For the text-containing cell, return its midpoint in [X, Y] coordinate format. 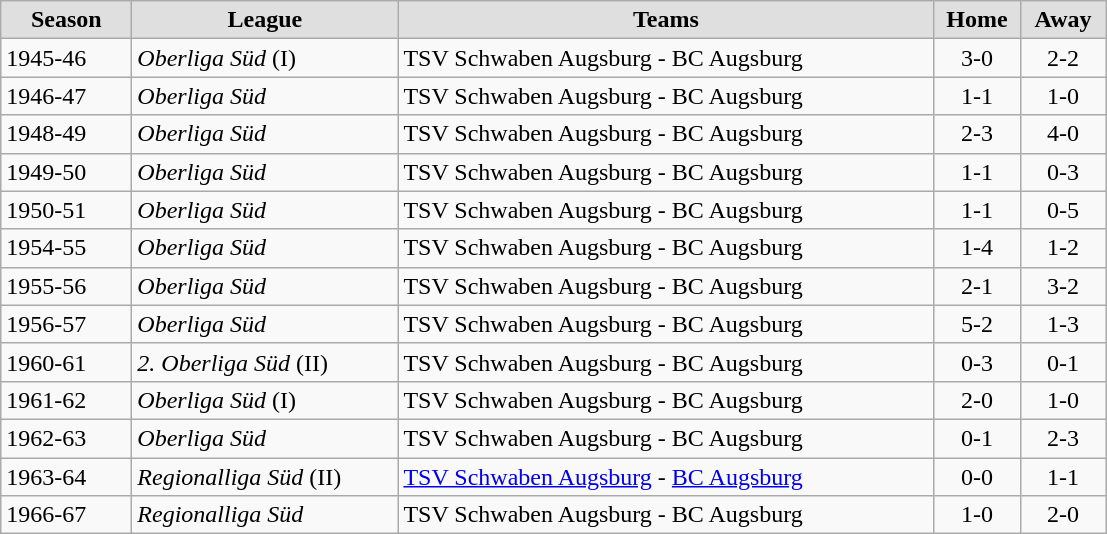
Teams [666, 20]
1946-47 [66, 96]
Home [977, 20]
2-2 [1063, 58]
1948-49 [66, 134]
3-0 [977, 58]
Season [66, 20]
3-2 [1063, 286]
5-2 [977, 324]
1945-46 [66, 58]
1962-63 [66, 438]
1956-57 [66, 324]
League [265, 20]
1-4 [977, 248]
1960-61 [66, 362]
4-0 [1063, 134]
1950-51 [66, 210]
Regionalliga Süd (II) [265, 477]
1955-56 [66, 286]
1966-67 [66, 515]
1961-62 [66, 400]
Regionalliga Süd [265, 515]
2-1 [977, 286]
0-5 [1063, 210]
0-0 [977, 477]
2. Oberliga Süd (II) [265, 362]
1963-64 [66, 477]
1-2 [1063, 248]
1-3 [1063, 324]
1949-50 [66, 172]
1954-55 [66, 248]
Away [1063, 20]
